Return (x, y) of the center of cell containing provided text 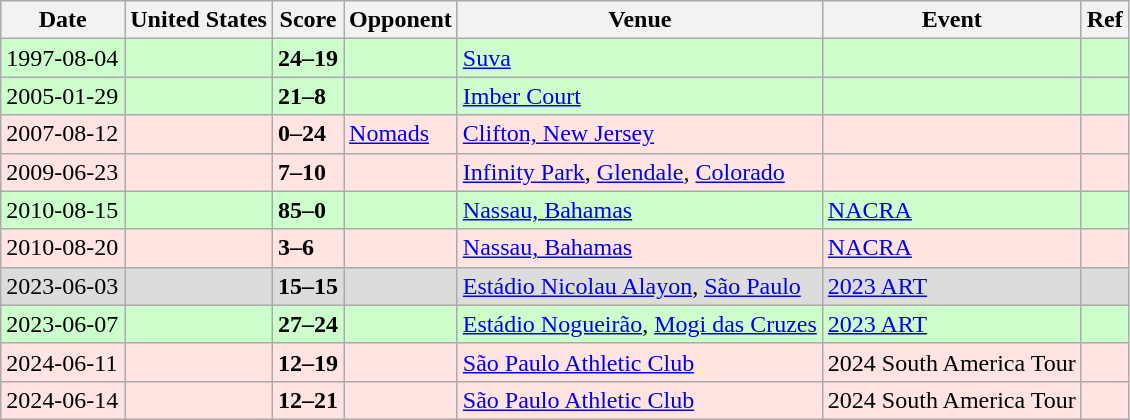
Event (952, 20)
Date (63, 20)
3–6 (308, 248)
Opponent (401, 20)
Score (308, 20)
85–0 (308, 210)
2024-06-14 (63, 400)
2007-08-12 (63, 134)
15–15 (308, 286)
Ref (1104, 20)
2023-06-03 (63, 286)
Venue (640, 20)
7–10 (308, 172)
United States (199, 20)
Infinity Park, Glendale, Colorado (640, 172)
2010-08-20 (63, 248)
0–24 (308, 134)
Estádio Nicolau Alayon, São Paulo (640, 286)
Suva (640, 58)
24–19 (308, 58)
Nomads (401, 134)
12–21 (308, 400)
Estádio Nogueirão, Mogi das Cruzes (640, 324)
2024-06-11 (63, 362)
2009-06-23 (63, 172)
27–24 (308, 324)
12–19 (308, 362)
2005-01-29 (63, 96)
21–8 (308, 96)
Clifton, New Jersey (640, 134)
Imber Court (640, 96)
2010-08-15 (63, 210)
1997-08-04 (63, 58)
2023-06-07 (63, 324)
